For the text-containing cell, return its midpoint in (X, Y) coordinate format. 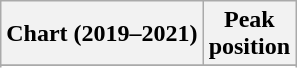
Peakposition (249, 34)
Chart (2019–2021) (102, 34)
